Provide the [X, Y] coordinate of the cell's center where the given text is located.  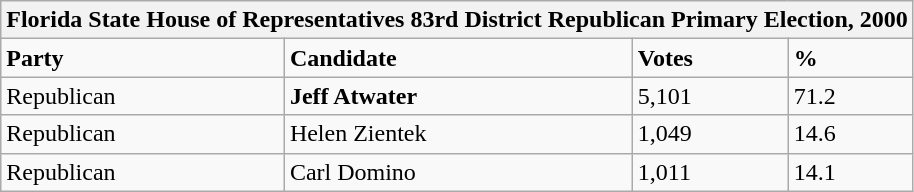
Carl Domino [458, 172]
1,011 [710, 172]
Party [143, 58]
14.1 [850, 172]
Florida State House of Representatives 83rd District Republican Primary Election, 2000 [458, 20]
1,049 [710, 134]
Helen Zientek [458, 134]
Votes [710, 58]
Jeff Atwater [458, 96]
% [850, 58]
71.2 [850, 96]
14.6 [850, 134]
Candidate [458, 58]
5,101 [710, 96]
